Scan for the cell matching the given text and deliver its (x, y) coordinate at center. 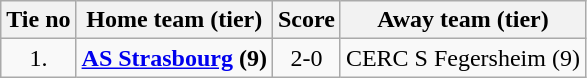
Score (306, 20)
2-0 (306, 58)
Away team (tier) (462, 20)
Home team (tier) (174, 20)
1. (38, 58)
AS Strasbourg (9) (174, 58)
CERC S Fegersheim (9) (462, 58)
Tie no (38, 20)
